Find where the given text appears and provide that cell's center as (X, Y) coordinate. 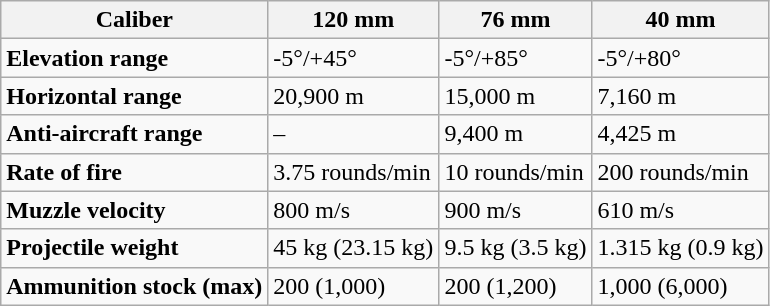
9.5 kg (3.5 kg) (516, 248)
3.75 rounds/min (354, 172)
1,000 (6,000) (680, 286)
4,425 m (680, 134)
Anti-aircraft range (134, 134)
20,900 m (354, 96)
15,000 m (516, 96)
– (354, 134)
120 mm (354, 20)
-5°/+85° (516, 58)
40 mm (680, 20)
Projectile weight (134, 248)
76 mm (516, 20)
9,400 m (516, 134)
-5°/+80° (680, 58)
Muzzle velocity (134, 210)
200 (1,000) (354, 286)
Caliber (134, 20)
Rate of fire (134, 172)
610 m/s (680, 210)
800 m/s (354, 210)
1.315 kg (0.9 kg) (680, 248)
7,160 m (680, 96)
45 kg (23.15 kg) (354, 248)
-5°/+45° (354, 58)
Horizontal range (134, 96)
Ammunition stock (max) (134, 286)
Elevation range (134, 58)
10 rounds/min (516, 172)
900 m/s (516, 210)
200 (1,200) (516, 286)
200 rounds/min (680, 172)
